Search for the cell housing the specified text and yield its (X, Y) center coordinate. 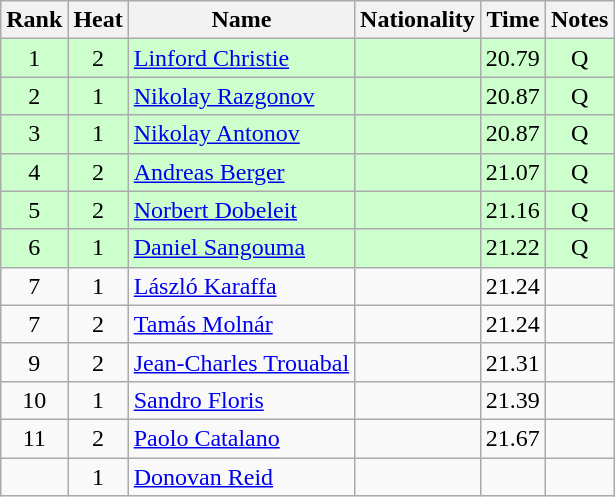
Paolo Catalano (241, 438)
6 (34, 248)
10 (34, 400)
Name (241, 20)
Norbert Dobeleit (241, 210)
Sandro Floris (241, 400)
21.67 (512, 438)
Notes (579, 20)
21.22 (512, 248)
21.16 (512, 210)
Rank (34, 20)
Andreas Berger (241, 172)
Heat (98, 20)
Linford Christie (241, 58)
Nikolay Razgonov (241, 96)
Time (512, 20)
3 (34, 134)
Tamás Molnár (241, 324)
20.79 (512, 58)
4 (34, 172)
21.31 (512, 362)
5 (34, 210)
21.07 (512, 172)
9 (34, 362)
Nationality (418, 20)
Donovan Reid (241, 477)
11 (34, 438)
21.39 (512, 400)
Jean-Charles Trouabal (241, 362)
Daniel Sangouma (241, 248)
László Karaffa (241, 286)
Nikolay Antonov (241, 134)
